For the text-containing cell, return its midpoint in [x, y] coordinate format. 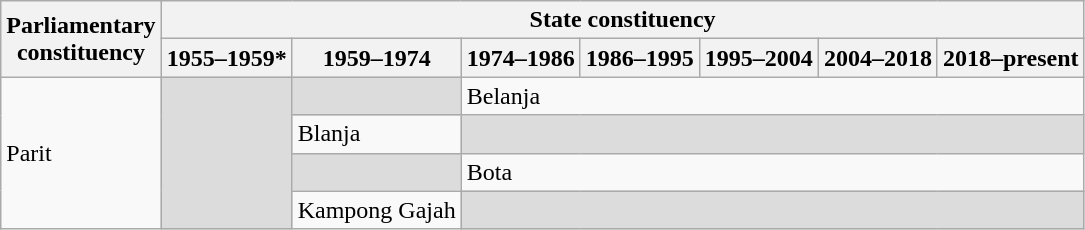
State constituency [622, 20]
Bota [772, 172]
1974–1986 [520, 58]
1986–1995 [640, 58]
1995–2004 [758, 58]
1955–1959* [226, 58]
1959–1974 [376, 58]
Kampong Gajah [376, 210]
2004–2018 [878, 58]
Blanja [376, 134]
Belanja [772, 96]
Parliamentaryconstituency [81, 39]
2018–present [1010, 58]
Parit [81, 153]
